For the text-containing cell, return its midpoint in (X, Y) coordinate format. 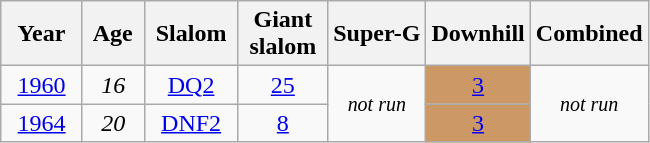
16 (113, 85)
8 (283, 123)
Age (113, 34)
Giant slalom (283, 34)
1964 (42, 123)
DNF2 (191, 123)
Super-G (377, 34)
Slalom (191, 34)
25 (283, 85)
20 (113, 123)
1960 (42, 85)
Downhill (478, 34)
DQ2 (191, 85)
Combined (589, 34)
Year (42, 34)
